From the cell containing the given text, extract its center point as (x, y) coordinate. 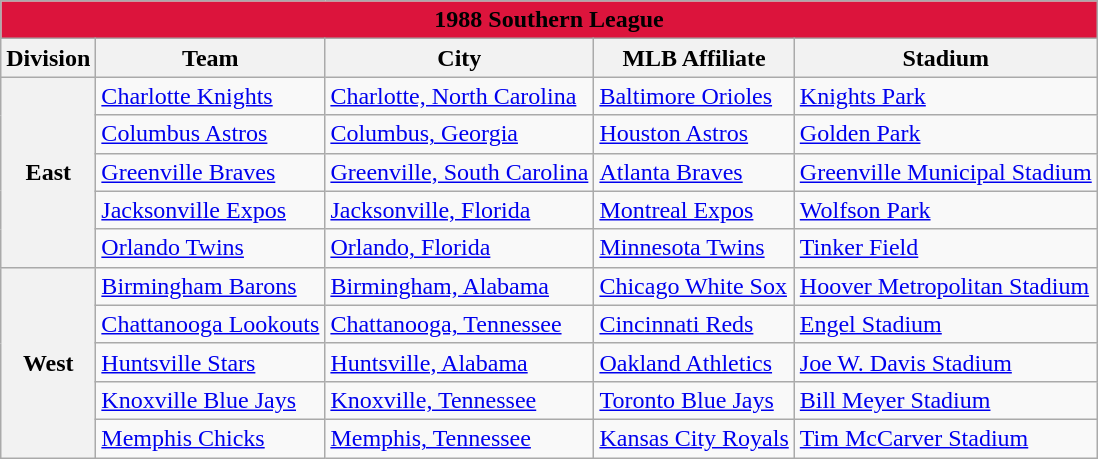
Charlotte, North Carolina (460, 96)
Houston Astros (694, 134)
City (460, 58)
Greenville Municipal Stadium (946, 172)
Cincinnati Reds (694, 324)
Tinker Field (946, 248)
Knoxville Blue Jays (210, 400)
Atlanta Braves (694, 172)
Chicago White Sox (694, 286)
Minnesota Twins (694, 248)
Knights Park (946, 96)
Orlando, Florida (460, 248)
Chattanooga, Tennessee (460, 324)
Huntsville, Alabama (460, 362)
MLB Affiliate (694, 58)
Memphis Chicks (210, 438)
Wolfson Park (946, 210)
Charlotte Knights (210, 96)
Tim McCarver Stadium (946, 438)
Baltimore Orioles (694, 96)
Huntsville Stars (210, 362)
Birmingham Barons (210, 286)
Bill Meyer Stadium (946, 400)
Jacksonville, Florida (460, 210)
Toronto Blue Jays (694, 400)
East (48, 172)
Golden Park (946, 134)
Greenville Braves (210, 172)
Orlando Twins (210, 248)
Kansas City Royals (694, 438)
Stadium (946, 58)
1988 Southern League (550, 20)
Birmingham, Alabama (460, 286)
West (48, 362)
Hoover Metropolitan Stadium (946, 286)
Oakland Athletics (694, 362)
Division (48, 58)
Columbus, Georgia (460, 134)
Engel Stadium (946, 324)
Team (210, 58)
Greenville, South Carolina (460, 172)
Memphis, Tennessee (460, 438)
Jacksonville Expos (210, 210)
Chattanooga Lookouts (210, 324)
Montreal Expos (694, 210)
Knoxville, Tennessee (460, 400)
Joe W. Davis Stadium (946, 362)
Columbus Astros (210, 134)
